Provide the [X, Y] coordinate of the cell's center where the given text is located.  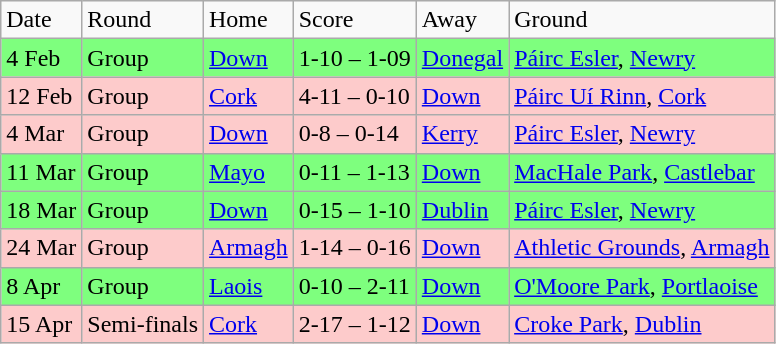
24 Mar [42, 248]
15 Apr [42, 324]
4-11 – 0-10 [354, 96]
Laois [249, 286]
0-10 – 2-11 [354, 286]
Score [354, 20]
2-17 – 1-12 [354, 324]
Donegal [462, 58]
4 Mar [42, 134]
Dublin [462, 210]
Kerry [462, 134]
18 Mar [42, 210]
Armagh [249, 248]
8 Apr [42, 286]
0-15 – 1-10 [354, 210]
11 Mar [42, 172]
Away [462, 20]
O'Moore Park, Portlaoise [642, 286]
Croke Park, Dublin [642, 324]
Páirc Uí Rinn, Cork [642, 96]
0-8 – 0-14 [354, 134]
Date [42, 20]
4 Feb [42, 58]
Home [249, 20]
12 Feb [42, 96]
Semi-finals [143, 324]
0-11 – 1-13 [354, 172]
MacHale Park, Castlebar [642, 172]
1-14 – 0-16 [354, 248]
Round [143, 20]
Athletic Grounds, Armagh [642, 248]
Ground [642, 20]
1-10 – 1-09 [354, 58]
Mayo [249, 172]
